Detect which cell encompasses the target text, then output its (X, Y) center coordinate. 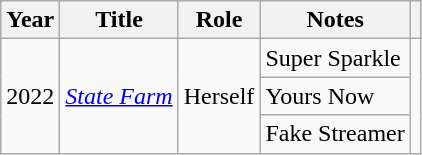
Super Sparkle (335, 58)
Yours Now (335, 96)
Fake Streamer (335, 134)
Notes (335, 20)
Year (30, 20)
2022 (30, 96)
Herself (219, 96)
State Farm (119, 96)
Title (119, 20)
Role (219, 20)
